For the text-containing cell, return its midpoint in (x, y) coordinate format. 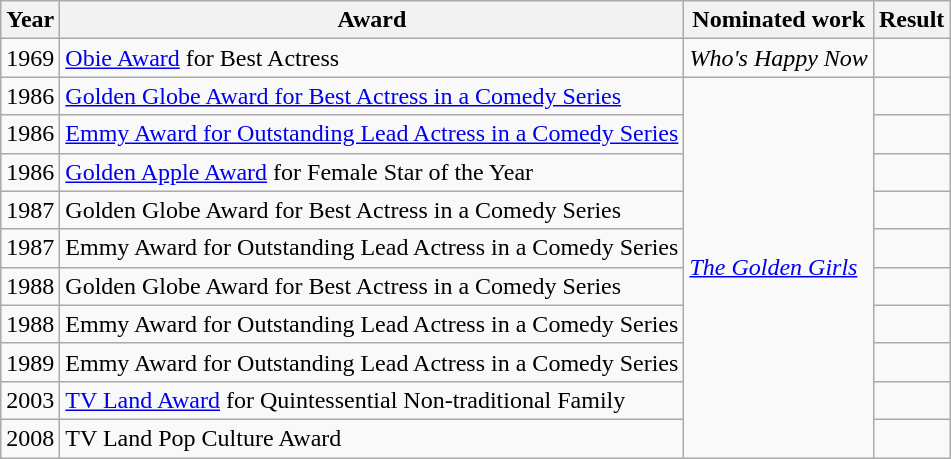
1989 (30, 362)
Obie Award for Best Actress (372, 58)
Year (30, 20)
2008 (30, 438)
Award (372, 20)
1969 (30, 58)
TV Land Award for Quintessential Non-traditional Family (372, 400)
2003 (30, 400)
Nominated work (779, 20)
Golden Apple Award for Female Star of the Year (372, 172)
Who's Happy Now (779, 58)
TV Land Pop Culture Award (372, 438)
Result (911, 20)
The Golden Girls (779, 268)
